Detect which cell encompasses the target text, then output its [x, y] center coordinate. 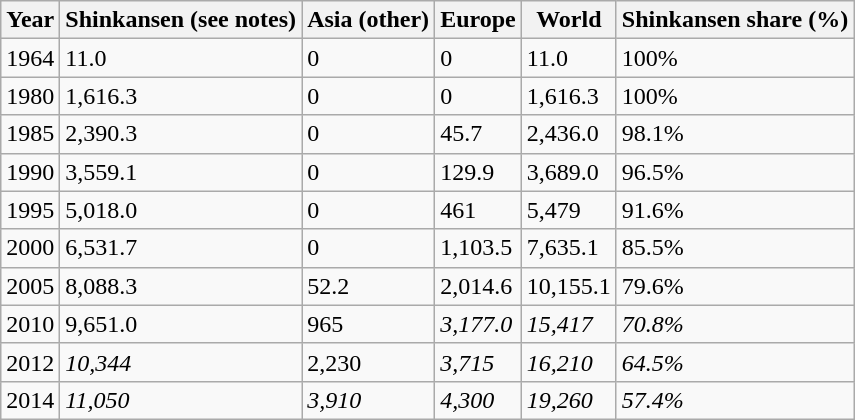
10,344 [181, 362]
1985 [30, 134]
3,715 [478, 362]
Shinkansen share (%) [734, 20]
2,230 [368, 362]
Shinkansen (see notes) [181, 20]
15,417 [568, 324]
57.4% [734, 400]
3,910 [368, 400]
Europe [478, 20]
3,689.0 [568, 172]
3,177.0 [478, 324]
2,014.6 [478, 286]
World [568, 20]
3,559.1 [181, 172]
2,390.3 [181, 134]
19,260 [568, 400]
2014 [30, 400]
461 [478, 210]
1995 [30, 210]
7,635.1 [568, 248]
64.5% [734, 362]
2012 [30, 362]
10,155.1 [568, 286]
2005 [30, 286]
5,018.0 [181, 210]
9,651.0 [181, 324]
1980 [30, 96]
8,088.3 [181, 286]
1,103.5 [478, 248]
5,479 [568, 210]
79.6% [734, 286]
6,531.7 [181, 248]
4,300 [478, 400]
85.5% [734, 248]
11,050 [181, 400]
Asia (other) [368, 20]
16,210 [568, 362]
98.1% [734, 134]
965 [368, 324]
1990 [30, 172]
2,436.0 [568, 134]
45.7 [478, 134]
2000 [30, 248]
91.6% [734, 210]
129.9 [478, 172]
52.2 [368, 286]
2010 [30, 324]
96.5% [734, 172]
Year [30, 20]
70.8% [734, 324]
1964 [30, 58]
